Provide the [x, y] coordinate of the cell's center where the given text is located.  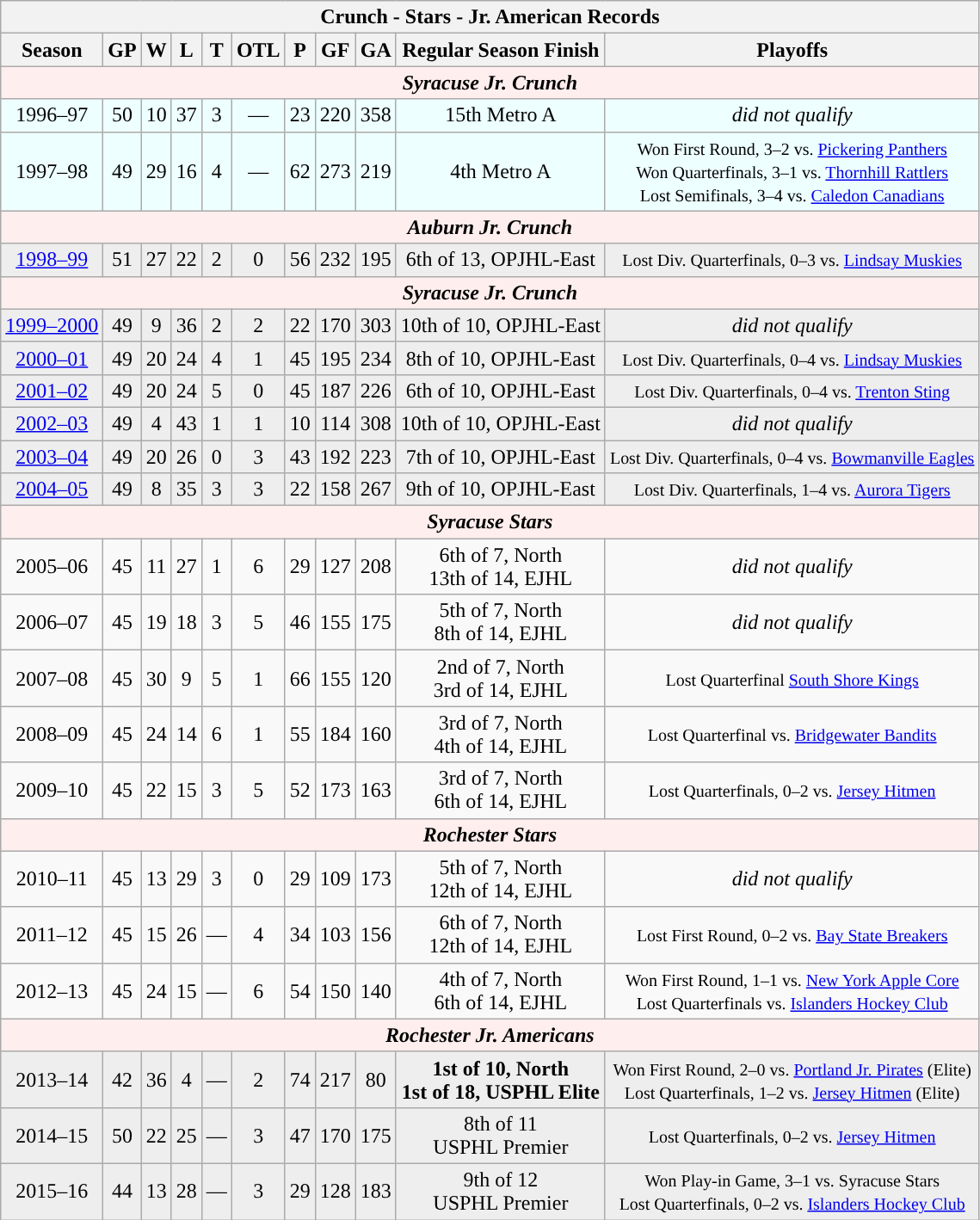
11 [157, 566]
8th of 11 USPHL Premier [501, 1136]
2003–04 [52, 457]
80 [375, 1079]
P [299, 50]
1996–97 [52, 115]
2008–09 [52, 735]
18 [186, 623]
8th of 10, OPJHL-East [501, 358]
6th of 7, North12th of 14, EJHL [501, 934]
2002–03 [52, 423]
219 [375, 171]
54 [299, 991]
2009–10 [52, 790]
52 [299, 790]
2004–05 [52, 490]
35 [186, 490]
7th of 10, OPJHL-East [501, 457]
Syracuse Stars [490, 522]
Lost Div. Quarterfinals, 1–4 vs. Aurora Tigers [792, 490]
Won Play-in Game, 3–1 vs. Syracuse StarsLost Quarterfinals, 0–2 vs. Islanders Hockey Club [792, 1191]
234 [375, 358]
62 [299, 171]
46 [299, 623]
2000–01 [52, 358]
3rd of 7, North4th of 14, EJHL [501, 735]
34 [299, 934]
44 [122, 1191]
184 [336, 735]
2015–16 [52, 1191]
267 [375, 490]
160 [375, 735]
103 [336, 934]
114 [336, 423]
5th of 7, North12th of 14, EJHL [501, 879]
2010–11 [52, 879]
74 [299, 1079]
127 [336, 566]
Crunch - Stars - Jr. American Records [490, 17]
183 [375, 1191]
4th of 7, North6th of 14, EJHL [501, 991]
4th Metro A [501, 171]
55 [299, 735]
Rochester Stars [490, 835]
42 [122, 1079]
16 [186, 171]
9th of 12 USPHL Premier [501, 1191]
Won First Round, 3–2 vs. Pickering PanthersWon Quarterfinals, 3–1 vs. Thornhill RattlersLost Semifinals, 3–4 vs. Caledon Canadians [792, 171]
Season [52, 50]
30 [157, 678]
2014–15 [52, 1136]
273 [336, 171]
23 [299, 115]
6th of 10, OPJHL-East [501, 391]
1999–2000 [52, 325]
Rochester Jr. Americans [490, 1035]
W [157, 50]
2007–08 [52, 678]
L [186, 50]
150 [336, 991]
308 [375, 423]
47 [299, 1136]
128 [336, 1191]
T [217, 50]
2011–12 [52, 934]
5th of 7, North8th of 14, EJHL [501, 623]
Won First Round, 2–0 vs. Portland Jr. Pirates (Elite)Lost Quarterfinals, 1–2 vs. Jersey Hitmen (Elite) [792, 1079]
Playoffs [792, 50]
14 [186, 735]
226 [375, 391]
Lost Quarterfinal South Shore Kings [792, 678]
2001–02 [52, 391]
6th of 7, North13th of 14, EJHL [501, 566]
1997–98 [52, 171]
8 [157, 490]
GA [375, 50]
15th Metro A [501, 115]
2nd of 7, North3rd of 14, EJHL [501, 678]
1998–99 [52, 260]
217 [336, 1079]
2013–14 [52, 1079]
187 [336, 391]
37 [186, 115]
120 [375, 678]
9th of 10, OPJHL-East [501, 490]
2006–07 [52, 623]
220 [336, 115]
Lost Div. Quarterfinals, 0–4 vs. Lindsay Muskies [792, 358]
28 [186, 1191]
25 [186, 1136]
208 [375, 566]
6th of 13, OPJHL-East [501, 260]
158 [336, 490]
3rd of 7, North6th of 14, EJHL [501, 790]
Lost Div. Quarterfinals, 0–4 vs. Bowmanville Eagles [792, 457]
66 [299, 678]
232 [336, 260]
109 [336, 879]
GP [122, 50]
358 [375, 115]
156 [375, 934]
Auburn Jr. Crunch [490, 227]
2012–13 [52, 991]
303 [375, 325]
Lost Div. Quarterfinals, 0–4 vs. Trenton Sting [792, 391]
2005–06 [52, 566]
19 [157, 623]
Won First Round, 1–1 vs. New York Apple CoreLost Quarterfinals vs. Islanders Hockey Club [792, 991]
223 [375, 457]
140 [375, 991]
163 [375, 790]
Lost Quarterfinal vs. Bridgewater Bandits [792, 735]
51 [122, 260]
GF [336, 50]
Lost First Round, 0–2 vs. Bay State Breakers [792, 934]
192 [336, 457]
Lost Div. Quarterfinals, 0–3 vs. Lindsay Muskies [792, 260]
56 [299, 260]
1st of 10, North1st of 18, USPHL Elite [501, 1079]
OTL [258, 50]
Regular Season Finish [501, 50]
